Detect which cell encompasses the target text, then output its [x, y] center coordinate. 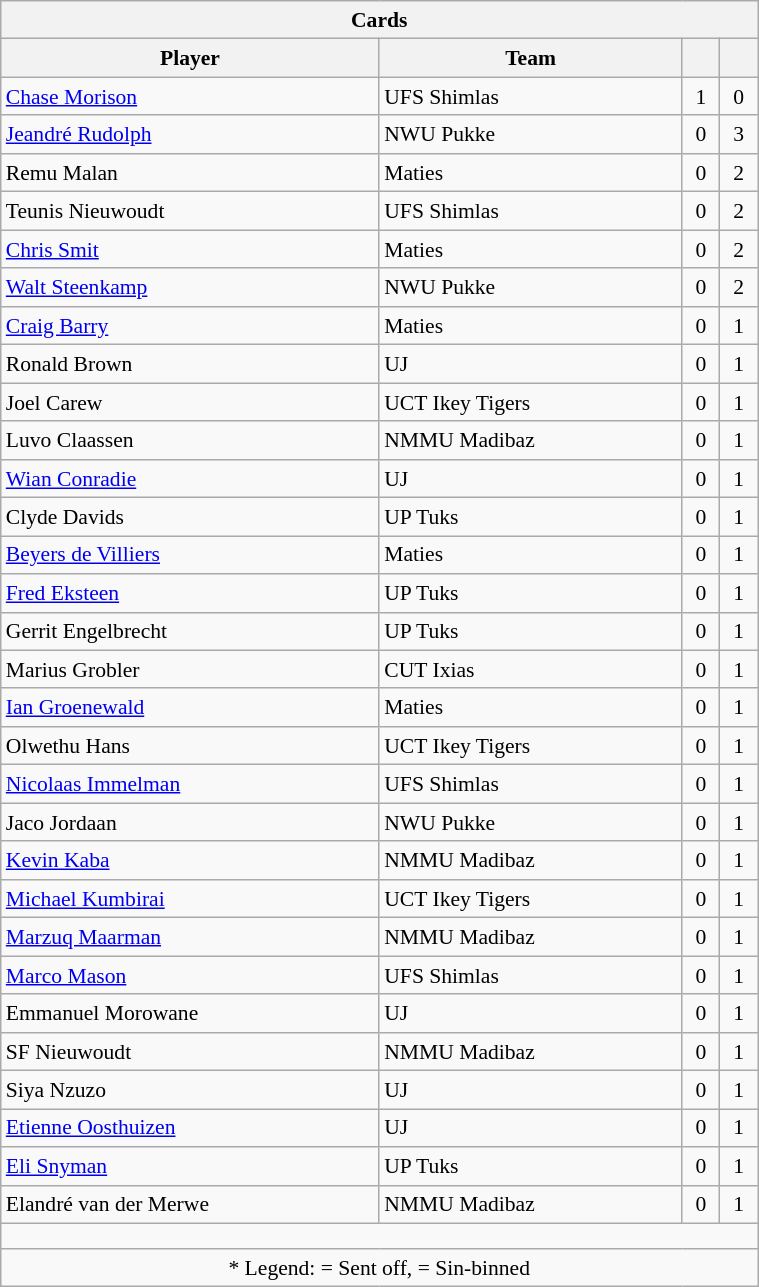
Beyers de Villiers [190, 555]
Emmanuel Morowane [190, 1013]
Ian Groenewald [190, 708]
Elandré van der Merwe [190, 1204]
SF Nieuwoudt [190, 1052]
Cards [380, 20]
Teunis Nieuwoudt [190, 211]
Clyde Davids [190, 517]
Marco Mason [190, 975]
Michael Kumbirai [190, 899]
Kevin Kaba [190, 861]
Player [190, 58]
Jeandré Rudolph [190, 135]
Chase Morison [190, 97]
Siya Nzuzo [190, 1090]
Marzuq Maarman [190, 937]
Etienne Oosthuizen [190, 1128]
Fred Eksteen [190, 593]
Marius Grobler [190, 670]
Joel Carew [190, 402]
Chris Smit [190, 249]
Eli Snyman [190, 1166]
Ronald Brown [190, 364]
Gerrit Engelbrecht [190, 631]
Team [530, 58]
Nicolaas Immelman [190, 784]
Craig Barry [190, 326]
CUT Ixias [530, 670]
Luvo Claassen [190, 440]
Jaco Jordaan [190, 822]
* Legend: = Sent off, = Sin-binned [380, 1268]
Walt Steenkamp [190, 288]
Wian Conradie [190, 479]
Remu Malan [190, 173]
Olwethu Hans [190, 746]
3 [739, 135]
